Identify which cell holds the provided text, then report its (x, y) central coordinate. 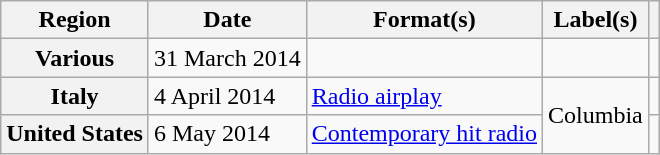
Various (75, 58)
31 March 2014 (227, 58)
Format(s) (424, 20)
Radio airplay (424, 96)
Columbia (596, 115)
4 April 2014 (227, 96)
Date (227, 20)
Label(s) (596, 20)
Contemporary hit radio (424, 134)
Italy (75, 96)
6 May 2014 (227, 134)
United States (75, 134)
Region (75, 20)
